For the text-containing cell, return its midpoint in [x, y] coordinate format. 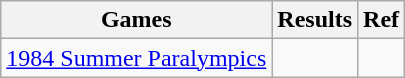
Ref [382, 20]
1984 Summer Paralympics [136, 58]
Games [136, 20]
Results [315, 20]
